Provide the [x, y] coordinate of the cell's center where the given text is located.  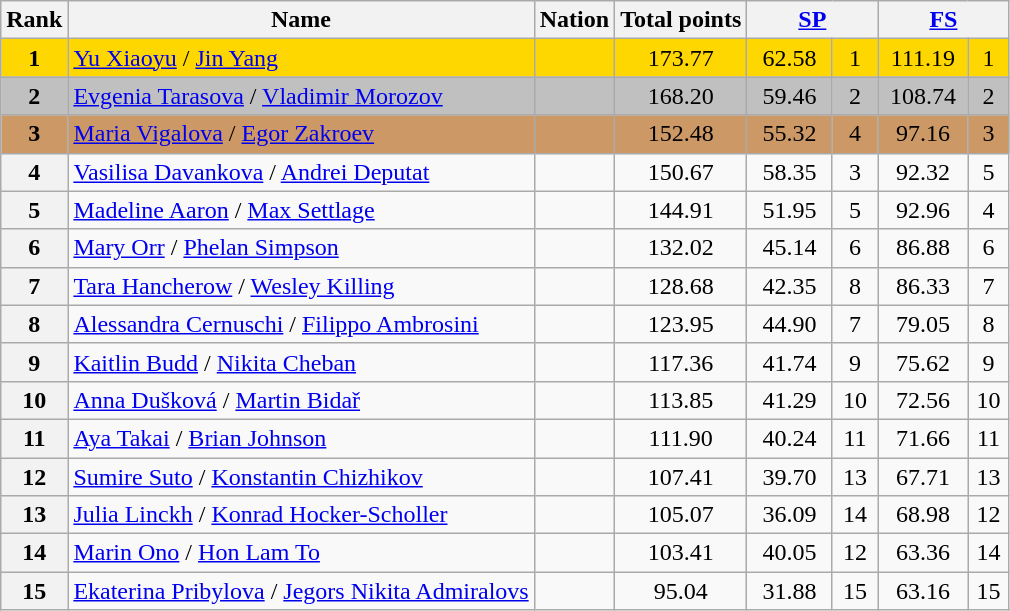
95.04 [681, 591]
71.66 [923, 438]
Nation [574, 20]
31.88 [790, 591]
Marin Ono / Hon Lam To [301, 553]
108.74 [923, 96]
168.20 [681, 96]
Evgenia Tarasova / Vladimir Morozov [301, 96]
132.02 [681, 248]
63.16 [923, 591]
111.90 [681, 438]
Julia Linckh / Konrad Hocker-Scholler [301, 515]
107.41 [681, 477]
44.90 [790, 324]
173.77 [681, 58]
Ekaterina Pribylova / Jegors Nikita Admiralovs [301, 591]
Madeline Aaron / Max Settlage [301, 210]
113.85 [681, 400]
FS [944, 20]
Aya Takai / Brian Johnson [301, 438]
40.05 [790, 553]
150.67 [681, 172]
42.35 [790, 286]
51.95 [790, 210]
Rank [34, 20]
45.14 [790, 248]
SP [812, 20]
55.32 [790, 134]
103.41 [681, 553]
Total points [681, 20]
Maria Vigalova / Egor Zakroev [301, 134]
92.32 [923, 172]
Tara Hancherow / Wesley Killing [301, 286]
79.05 [923, 324]
Yu Xiaoyu / Jin Yang [301, 58]
86.33 [923, 286]
68.98 [923, 515]
86.88 [923, 248]
Mary Orr / Phelan Simpson [301, 248]
128.68 [681, 286]
67.71 [923, 477]
111.19 [923, 58]
97.16 [923, 134]
Anna Dušková / Martin Bidař [301, 400]
92.96 [923, 210]
123.95 [681, 324]
75.62 [923, 362]
40.24 [790, 438]
59.46 [790, 96]
41.74 [790, 362]
105.07 [681, 515]
58.35 [790, 172]
62.58 [790, 58]
41.29 [790, 400]
Vasilisa Davankova / Andrei Deputat [301, 172]
Kaitlin Budd / Nikita Cheban [301, 362]
152.48 [681, 134]
Sumire Suto / Konstantin Chizhikov [301, 477]
Alessandra Cernuschi / Filippo Ambrosini [301, 324]
72.56 [923, 400]
Name [301, 20]
117.36 [681, 362]
36.09 [790, 515]
39.70 [790, 477]
63.36 [923, 553]
144.91 [681, 210]
